For the text-containing cell, return its midpoint in (x, y) coordinate format. 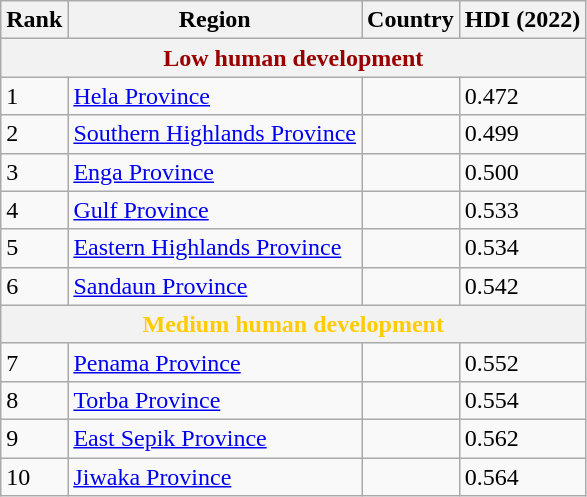
0.552 (522, 362)
HDI (2022) (522, 20)
Hela Province (215, 96)
Gulf Province (215, 210)
2 (34, 134)
10 (34, 477)
0.533 (522, 210)
0.472 (522, 96)
Medium human development (294, 324)
Sandaun Province (215, 286)
Rank (34, 20)
Country (411, 20)
7 (34, 362)
Southern Highlands Province (215, 134)
Low human development (294, 58)
0.499 (522, 134)
4 (34, 210)
8 (34, 400)
Penama Province (215, 362)
0.534 (522, 248)
9 (34, 438)
6 (34, 286)
0.564 (522, 477)
0.500 (522, 172)
Region (215, 20)
3 (34, 172)
0.554 (522, 400)
1 (34, 96)
East Sepik Province (215, 438)
Enga Province (215, 172)
Jiwaka Province (215, 477)
5 (34, 248)
Eastern Highlands Province (215, 248)
0.562 (522, 438)
Torba Province (215, 400)
0.542 (522, 286)
